Output the (x, y) coordinate of the center of the cell containing the given text.  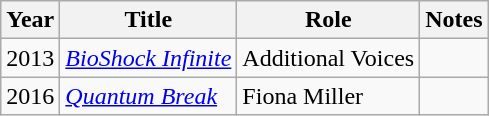
Title (148, 20)
Fiona Miller (328, 96)
Additional Voices (328, 58)
Notes (454, 20)
Role (328, 20)
2016 (30, 96)
Quantum Break (148, 96)
Year (30, 20)
BioShock Infinite (148, 58)
2013 (30, 58)
